Output the (X, Y) coordinate of the center of the cell containing the given text.  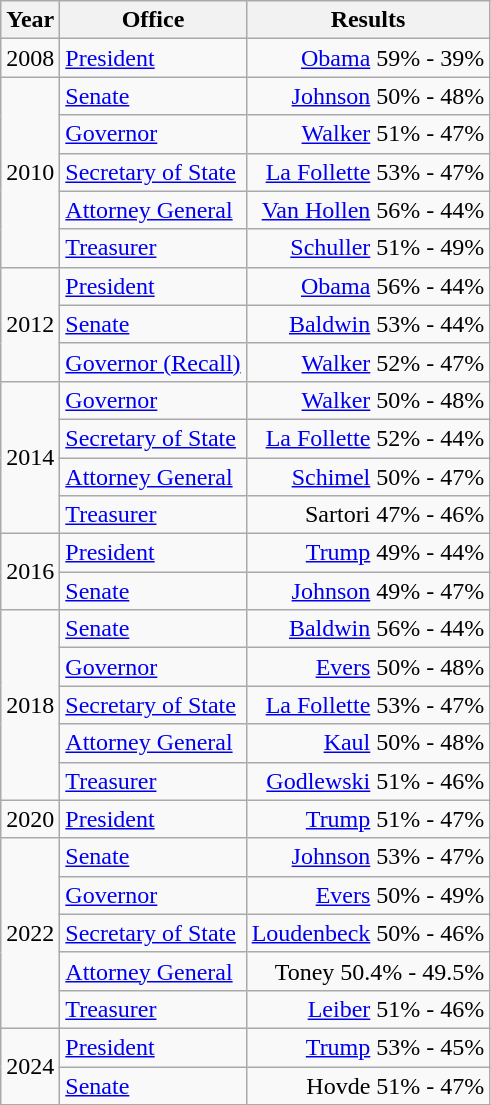
Trump 51% - 47% (368, 819)
Schimel 50% - 47% (368, 477)
Governor (Recall) (153, 362)
2008 (30, 58)
Walker 51% - 47% (368, 134)
Evers 50% - 49% (368, 895)
Year (30, 20)
2014 (30, 457)
2016 (30, 572)
Trump 53% - 45% (368, 1047)
Obama 59% - 39% (368, 58)
Walker 52% - 47% (368, 362)
Obama 56% - 44% (368, 286)
2012 (30, 324)
Johnson 50% - 48% (368, 96)
Loudenbeck 50% - 46% (368, 933)
La Follette 52% - 44% (368, 438)
Sartori 47% - 46% (368, 515)
Van Hollen 56% - 44% (368, 210)
Toney 50.4% - 49.5% (368, 971)
Results (368, 20)
Hovde 51% - 47% (368, 1085)
2022 (30, 933)
2024 (30, 1066)
Kaul 50% - 48% (368, 743)
Schuller 51% - 49% (368, 248)
Johnson 53% - 47% (368, 857)
2010 (30, 172)
Godlewski 51% - 46% (368, 781)
Baldwin 53% - 44% (368, 324)
Evers 50% - 48% (368, 667)
Johnson 49% - 47% (368, 591)
Trump 49% - 44% (368, 553)
2018 (30, 705)
Baldwin 56% - 44% (368, 629)
Leiber 51% - 46% (368, 1009)
Office (153, 20)
Walker 50% - 48% (368, 400)
2020 (30, 819)
